For the text-containing cell, return its midpoint in [X, Y] coordinate format. 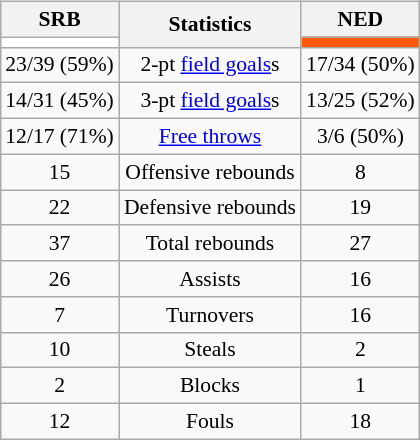
22 [60, 208]
NED [360, 19]
17/34 (50%) [360, 65]
2-pt field goalss [210, 65]
37 [60, 243]
Defensive rebounds [210, 208]
3/6 (50%) [360, 136]
19 [360, 208]
Assists [210, 279]
15 [60, 172]
1 [360, 386]
10 [60, 350]
SRB [60, 19]
Blocks [210, 386]
27 [360, 243]
26 [60, 279]
23/39 (59%) [60, 65]
3-pt field goalss [210, 101]
Steals [210, 350]
18 [360, 421]
14/31 (45%) [60, 101]
Fouls [210, 421]
Statistics [210, 24]
13/25 (52%) [360, 101]
Total rebounds [210, 243]
Offensive rebounds [210, 172]
12/17 (71%) [60, 136]
12 [60, 421]
Turnovers [210, 314]
7 [60, 314]
Free throws [210, 136]
8 [360, 172]
